Return [X, Y] of the center of cell containing provided text 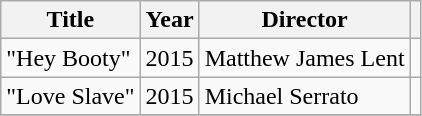
"Love Slave" [70, 96]
"Hey Booty" [70, 58]
Michael Serrato [304, 96]
Matthew James Lent [304, 58]
Title [70, 20]
Director [304, 20]
Year [170, 20]
